Locate the cell with the specified text and output its [X, Y] center coordinate. 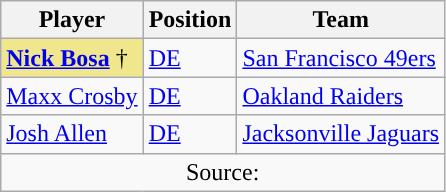
Oakland Raiders [341, 96]
Jacksonville Jaguars [341, 134]
Position [190, 20]
Player [72, 20]
Team [341, 20]
Source: [223, 172]
Nick Bosa † [72, 58]
Josh Allen [72, 134]
Maxx Crosby [72, 96]
San Francisco 49ers [341, 58]
